Pinpoint the cell where the given text exists, returning its [X, Y] midpoint coordinate. 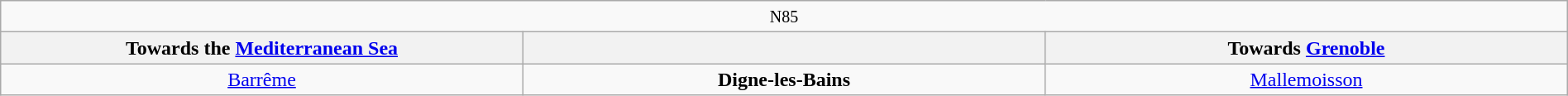
Towards the Mediterranean Sea [262, 48]
N85 [784, 17]
Mallemoisson [1307, 79]
Barrême [262, 79]
Digne-les-Bains [784, 79]
Towards Grenoble [1307, 48]
